Find where the given text appears and provide that cell's center as (x, y) coordinate. 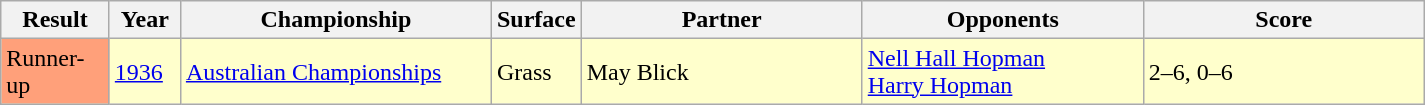
Score (1284, 20)
Result (56, 20)
Opponents (1002, 20)
2–6, 0–6 (1284, 72)
Grass (536, 72)
Partner (722, 20)
Australian Championships (336, 72)
Year (144, 20)
Nell Hall Hopman Harry Hopman (1002, 72)
Surface (536, 20)
Championship (336, 20)
1936 (144, 72)
Runner-up (56, 72)
May Blick (722, 72)
